Detect which cell encompasses the target text, then output its [x, y] center coordinate. 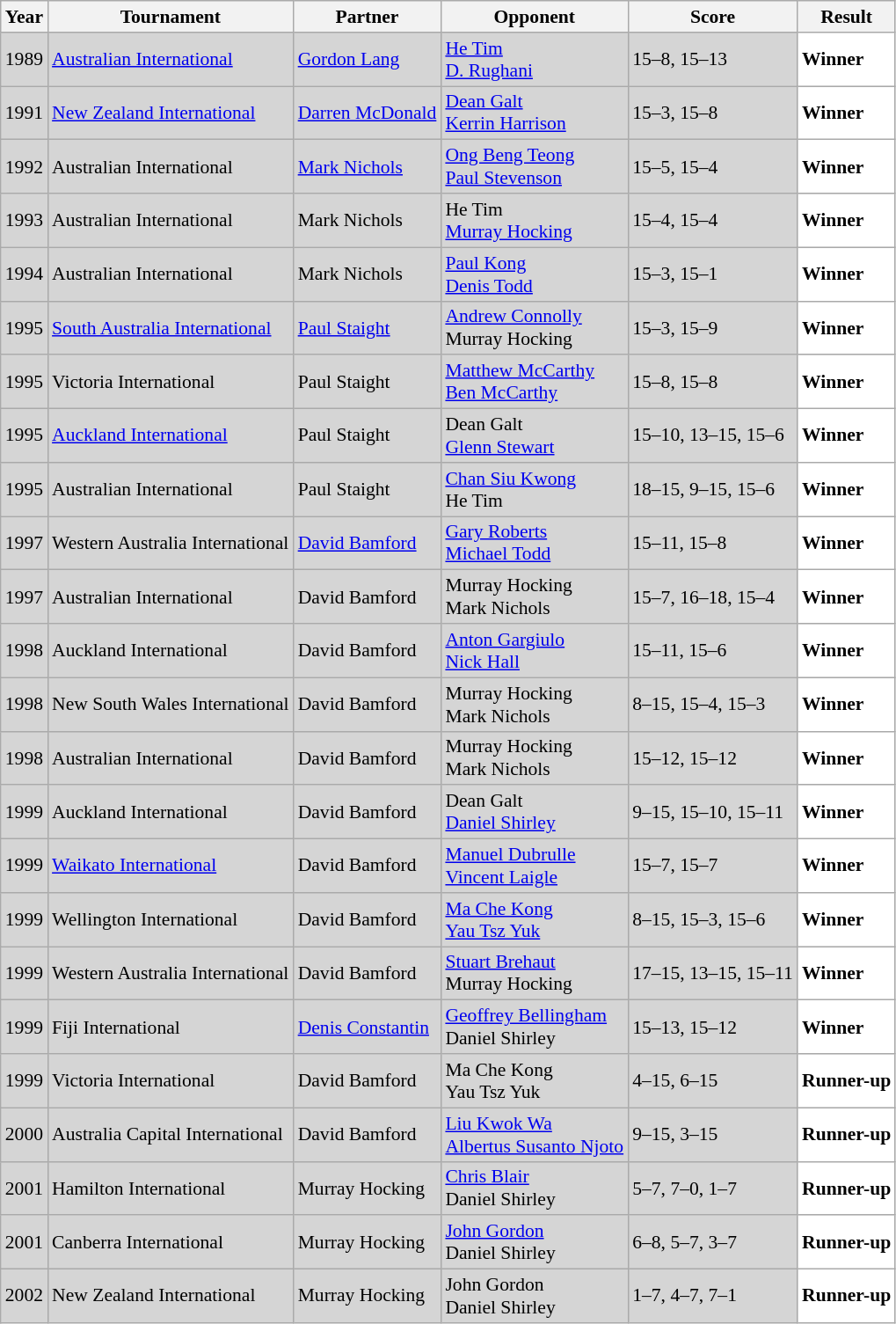
15–11, 15–6 [712, 651]
Manuel Dubrulle Vincent Laigle [535, 866]
Denis Constantin [368, 1028]
Waikato International [171, 866]
Gary Roberts Michael Todd [535, 544]
2002 [25, 1297]
1989 [25, 60]
Matthew McCarthy Ben McCarthy [535, 382]
Tournament [171, 17]
Canberra International [171, 1242]
Result [846, 17]
He Tim Murray Hocking [535, 220]
1993 [25, 220]
15–8, 15–13 [712, 60]
15–8, 15–8 [712, 382]
2000 [25, 1135]
Chan Siu Kwong He Tim [535, 489]
15–12, 15–12 [712, 758]
1991 [25, 113]
Dean Galt Daniel Shirley [535, 813]
Stuart Brehaut Murray Hocking [535, 973]
New South Wales International [171, 704]
Score [712, 17]
15–7, 15–7 [712, 866]
15–10, 13–15, 15–6 [712, 436]
1–7, 4–7, 7–1 [712, 1297]
9–15, 3–15 [712, 1135]
18–15, 9–15, 15–6 [712, 489]
15–5, 15–4 [712, 167]
Ong Beng Teong Paul Stevenson [535, 167]
15–13, 15–12 [712, 1028]
Gordon Lang [368, 60]
1994 [25, 274]
Partner [368, 17]
15–7, 16–18, 15–4 [712, 596]
He Tim D. Rughani [535, 60]
1992 [25, 167]
Opponent [535, 17]
Geoffrey Bellingham Daniel Shirley [535, 1028]
Hamilton International [171, 1188]
9–15, 15–10, 15–11 [712, 813]
Paul Kong Denis Todd [535, 274]
Andrew Connolly Murray Hocking [535, 327]
Anton Gargiulo Nick Hall [535, 651]
15–11, 15–8 [712, 544]
Darren McDonald [368, 113]
6–8, 5–7, 3–7 [712, 1242]
South Australia International [171, 327]
15–3, 15–8 [712, 113]
8–15, 15–4, 15–3 [712, 704]
Australia Capital International [171, 1135]
Chris Blair Daniel Shirley [535, 1188]
Year [25, 17]
Wellington International [171, 920]
17–15, 13–15, 15–11 [712, 973]
5–7, 7–0, 1–7 [712, 1188]
8–15, 15–3, 15–6 [712, 920]
Dean Galt Kerrin Harrison [535, 113]
Liu Kwok Wa Albertus Susanto Njoto [535, 1135]
4–15, 6–15 [712, 1080]
15–3, 15–1 [712, 274]
Dean Galt Glenn Stewart [535, 436]
15–3, 15–9 [712, 327]
Fiji International [171, 1028]
15–4, 15–4 [712, 220]
